Capture the cell that displays the provided text and extract its [X, Y] central coordinate. 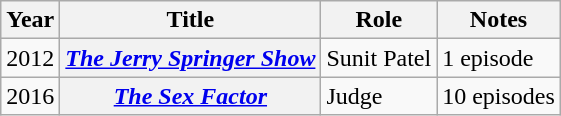
Year [30, 20]
Title [190, 20]
Judge [379, 96]
Sunit Patel [379, 58]
Notes [499, 20]
10 episodes [499, 96]
The Jerry Springer Show [190, 58]
The Sex Factor [190, 96]
Role [379, 20]
1 episode [499, 58]
2012 [30, 58]
2016 [30, 96]
